Find where the given text appears and provide that cell's center as [x, y] coordinate. 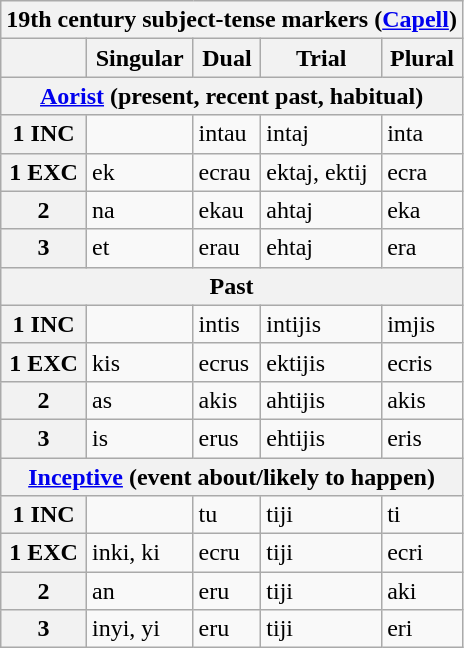
ehtijis [322, 438]
ekau [227, 210]
ek [140, 172]
as [140, 400]
tu [227, 515]
intijis [322, 324]
ektijis [322, 362]
ecra [422, 172]
Aorist (present, recent past, habitual) [232, 96]
intis [227, 324]
kis [140, 362]
an [140, 591]
ahtaj [322, 210]
Plural [422, 58]
erus [227, 438]
eka [422, 210]
inta [422, 134]
is [140, 438]
erau [227, 248]
eri [422, 629]
inyi, yi [140, 629]
inki, ki [140, 553]
ti [422, 515]
Trial [322, 58]
ektaj, ektij [322, 172]
ehtaj [322, 248]
Dual [227, 58]
ahtijis [322, 400]
Past [232, 286]
aki [422, 591]
Singular [140, 58]
era [422, 248]
Inceptive (event about/likely to happen) [232, 477]
ecrus [227, 362]
eris [422, 438]
et [140, 248]
ecru [227, 553]
intau [227, 134]
19th century subject-tense markers (Capell) [232, 20]
ecri [422, 553]
ecris [422, 362]
ecrau [227, 172]
na [140, 210]
intaj [322, 134]
imjis [422, 324]
